Capture the cell that displays the provided text and extract its (x, y) central coordinate. 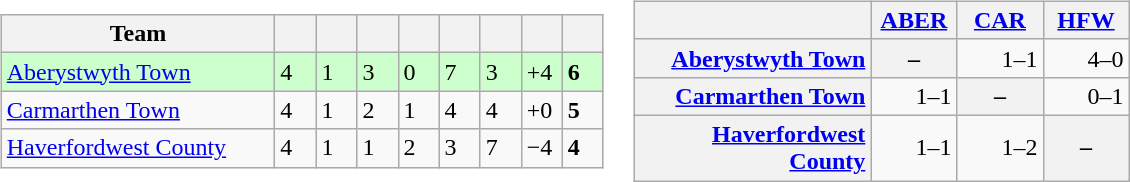
CAR (1000, 20)
6 (582, 72)
HFW (1086, 20)
Team (138, 34)
0–1 (1086, 96)
1–2 (1000, 148)
+4 (542, 72)
4–0 (1086, 58)
5 (582, 110)
−4 (542, 148)
0 (418, 72)
+0 (542, 110)
ABER (914, 20)
